Identify which cell holds the provided text, then report its (x, y) central coordinate. 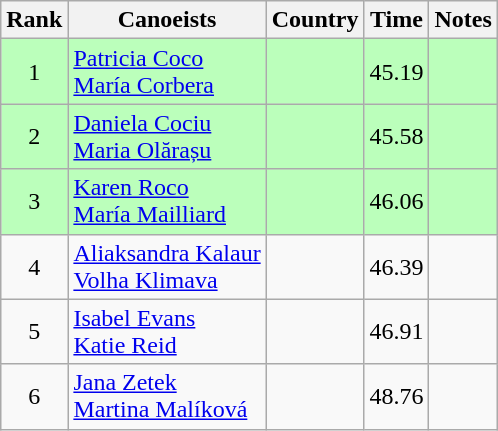
Aliaksandra KalaurVolha Klimava (167, 266)
Patricia CocoMaría Corbera (167, 72)
1 (34, 72)
46.91 (396, 332)
Jana ZetekMartina Malíková (167, 396)
Isabel EvansKatie Reid (167, 332)
Karen RocoMaría Mailliard (167, 202)
Daniela CociuMaria Olărașu (167, 136)
5 (34, 332)
46.06 (396, 202)
45.19 (396, 72)
45.58 (396, 136)
48.76 (396, 396)
2 (34, 136)
6 (34, 396)
Canoeists (167, 20)
3 (34, 202)
Country (315, 20)
4 (34, 266)
Time (396, 20)
Rank (34, 20)
Notes (463, 20)
46.39 (396, 266)
